Provide the (X, Y) coordinate of the cell's center where the given text is located.  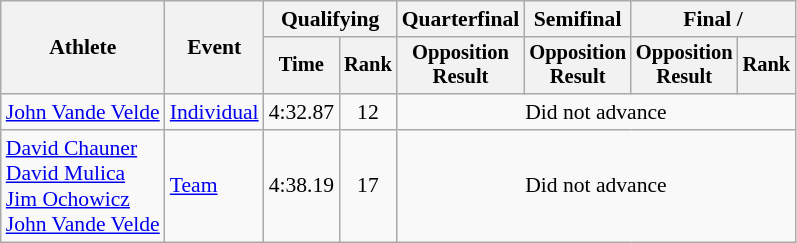
Athlete (83, 48)
David ChaunerDavid MulicaJim OchowiczJohn Vande Velde (83, 186)
Qualifying (330, 19)
Quarterfinal (461, 19)
4:32.87 (302, 112)
Semifinal (578, 19)
12 (368, 112)
Individual (214, 112)
Event (214, 48)
Final / (713, 19)
17 (368, 186)
Time (302, 66)
4:38.19 (302, 186)
Team (214, 186)
John Vande Velde (83, 112)
